Find where the given text appears and provide that cell's center as [X, Y] coordinate. 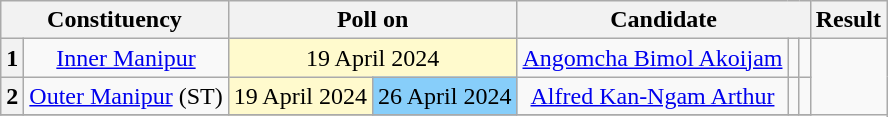
1 [12, 58]
26 April 2024 [445, 96]
Poll on [372, 20]
Result [848, 20]
Candidate [664, 20]
Constituency [114, 20]
2 [12, 96]
Alfred Kan-Ngam Arthur [652, 96]
Inner Manipur [126, 58]
Angomcha Bimol Akoijam [652, 58]
Outer Manipur (ST) [126, 96]
